Provide the [x, y] coordinate of the cell's center where the given text is located.  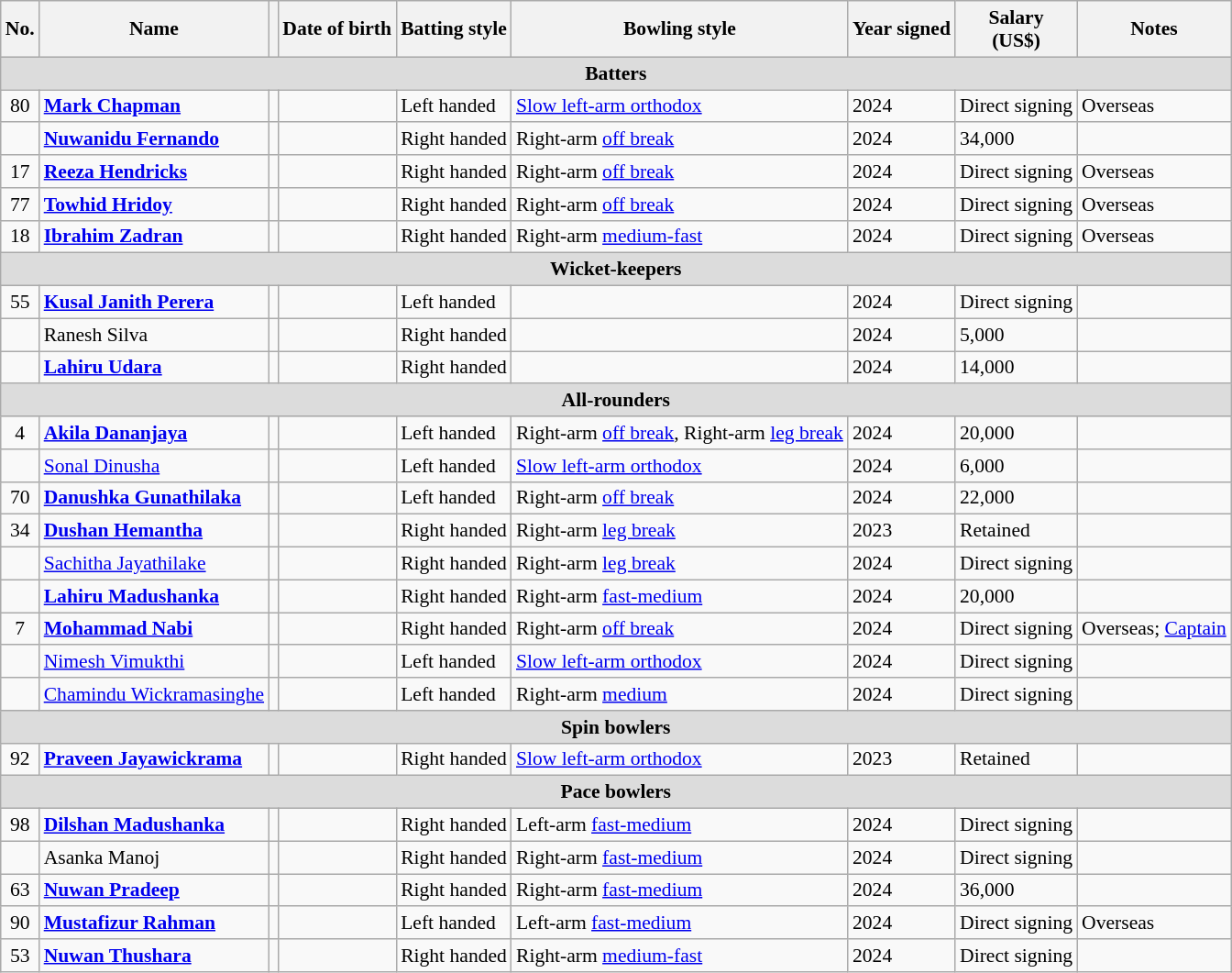
Asanka Manoj [154, 857]
Dilshan Madushanka [154, 825]
Lahiru Udara [154, 368]
Nuwan Thushara [154, 956]
Bowling style [680, 29]
Wicket-keepers [616, 270]
14,000 [1016, 368]
Mustafizur Rahman [154, 923]
Mohammad Nabi [154, 629]
92 [20, 759]
Date of birth [337, 29]
All-rounders [616, 401]
17 [20, 171]
Nuwanidu Fernando [154, 139]
Ranesh Silva [154, 335]
34,000 [1016, 139]
Overseas; Captain [1154, 629]
53 [20, 956]
Praveen Jayawickrama [154, 759]
Notes [1154, 29]
90 [20, 923]
5,000 [1016, 335]
22,000 [1016, 498]
70 [20, 498]
Ibrahim Zadran [154, 237]
36,000 [1016, 890]
Nimesh Vimukthi [154, 662]
No. [20, 29]
7 [20, 629]
4 [20, 433]
Right-arm off break, Right-arm leg break [680, 433]
55 [20, 303]
Batters [616, 73]
Towhid Hridoy [154, 205]
98 [20, 825]
Batting style [454, 29]
Name [154, 29]
Dushan Hemantha [154, 531]
Kusal Janith Perera [154, 303]
34 [20, 531]
Akila Dananjaya [154, 433]
Nuwan Pradeep [154, 890]
Chamindu Wickramasinghe [154, 694]
6,000 [1016, 466]
Lahiru Madushanka [154, 596]
Danushka Gunathilaka [154, 498]
Reeza Hendricks [154, 171]
Pace bowlers [616, 792]
Sonal Dinusha [154, 466]
Right-arm medium [680, 694]
Mark Chapman [154, 106]
18 [20, 237]
77 [20, 205]
Spin bowlers [616, 727]
Sachitha Jayathilake [154, 564]
63 [20, 890]
80 [20, 106]
Year signed [902, 29]
Salary (US$) [1016, 29]
